Locate the cell with the specified text and output its [x, y] center coordinate. 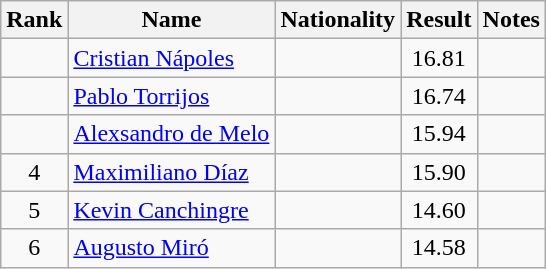
14.58 [439, 248]
5 [34, 210]
Kevin Canchingre [172, 210]
Nationality [338, 20]
Augusto Miró [172, 248]
16.74 [439, 96]
Notes [511, 20]
Maximiliano Díaz [172, 172]
16.81 [439, 58]
4 [34, 172]
14.60 [439, 210]
Alexsandro de Melo [172, 134]
15.94 [439, 134]
Name [172, 20]
6 [34, 248]
15.90 [439, 172]
Cristian Nápoles [172, 58]
Pablo Torrijos [172, 96]
Rank [34, 20]
Result [439, 20]
